For the text-containing cell, return its midpoint in [X, Y] coordinate format. 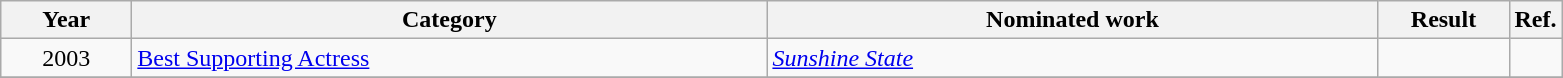
Sunshine State [1072, 58]
Result [1444, 20]
Ref. [1536, 20]
Year [66, 20]
2003 [66, 58]
Nominated work [1072, 20]
Category [450, 20]
Best Supporting Actress [450, 58]
